Find where the given text appears and provide that cell's center as [x, y] coordinate. 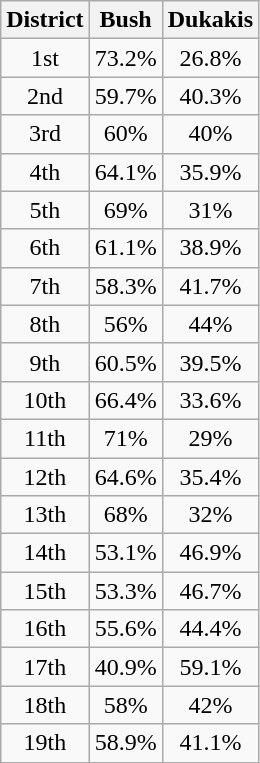
26.8% [210, 58]
31% [210, 210]
44% [210, 324]
73.2% [126, 58]
44.4% [210, 629]
40% [210, 134]
40.9% [126, 667]
17th [45, 667]
61.1% [126, 248]
66.4% [126, 400]
64.6% [126, 477]
1st [45, 58]
10th [45, 400]
29% [210, 438]
7th [45, 286]
39.5% [210, 362]
Dukakis [210, 20]
42% [210, 705]
19th [45, 743]
13th [45, 515]
3rd [45, 134]
8th [45, 324]
60.5% [126, 362]
59.1% [210, 667]
15th [45, 591]
41.7% [210, 286]
District [45, 20]
58.9% [126, 743]
16th [45, 629]
56% [126, 324]
41.1% [210, 743]
6th [45, 248]
40.3% [210, 96]
18th [45, 705]
69% [126, 210]
35.9% [210, 172]
60% [126, 134]
5th [45, 210]
58.3% [126, 286]
32% [210, 515]
2nd [45, 96]
59.7% [126, 96]
Bush [126, 20]
9th [45, 362]
4th [45, 172]
46.7% [210, 591]
55.6% [126, 629]
35.4% [210, 477]
11th [45, 438]
53.3% [126, 591]
71% [126, 438]
68% [126, 515]
46.9% [210, 553]
33.6% [210, 400]
12th [45, 477]
64.1% [126, 172]
14th [45, 553]
38.9% [210, 248]
53.1% [126, 553]
58% [126, 705]
